Return [x, y] of the center of cell containing provided text 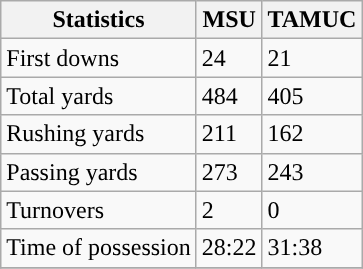
Total yards [99, 96]
MSU [229, 20]
First downs [99, 58]
211 [229, 134]
31:38 [312, 248]
Turnovers [99, 210]
484 [229, 96]
Time of possession [99, 248]
405 [312, 96]
162 [312, 134]
Passing yards [99, 172]
TAMUC [312, 20]
2 [229, 210]
Rushing yards [99, 134]
243 [312, 172]
28:22 [229, 248]
0 [312, 210]
21 [312, 58]
273 [229, 172]
Statistics [99, 20]
24 [229, 58]
